Pinpoint the cell where the given text exists, returning its [x, y] midpoint coordinate. 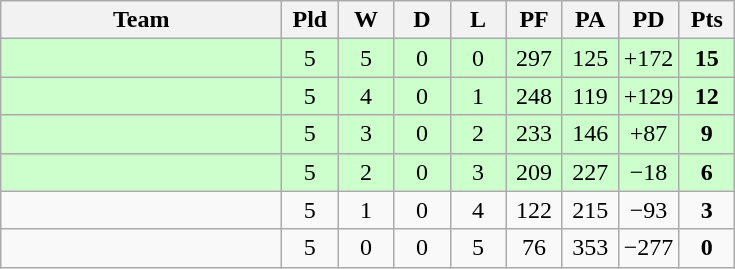
353 [590, 248]
−18 [648, 172]
15 [707, 58]
122 [534, 210]
PF [534, 20]
76 [534, 248]
227 [590, 172]
233 [534, 134]
PA [590, 20]
+87 [648, 134]
Pld [310, 20]
209 [534, 172]
+129 [648, 96]
12 [707, 96]
297 [534, 58]
9 [707, 134]
L [478, 20]
Team [142, 20]
215 [590, 210]
PD [648, 20]
−93 [648, 210]
6 [707, 172]
146 [590, 134]
−277 [648, 248]
D [422, 20]
119 [590, 96]
W [366, 20]
248 [534, 96]
+172 [648, 58]
Pts [707, 20]
125 [590, 58]
